Return (x, y) of the center of cell containing provided text 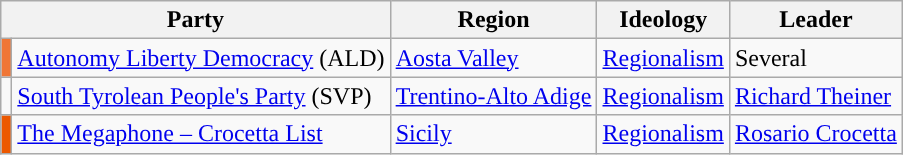
Several (816, 58)
Richard Theiner (816, 96)
Autonomy Liberty Democracy (ALD) (201, 58)
Leader (816, 20)
Ideology (663, 20)
Trentino-Alto Adige (494, 96)
Rosario Crocetta (816, 134)
Party (196, 20)
South Tyrolean People's Party (SVP) (201, 96)
The Megaphone – Crocetta List (201, 134)
Region (494, 20)
Aosta Valley (494, 58)
Sicily (494, 134)
